Return (x, y) of the center of cell containing provided text 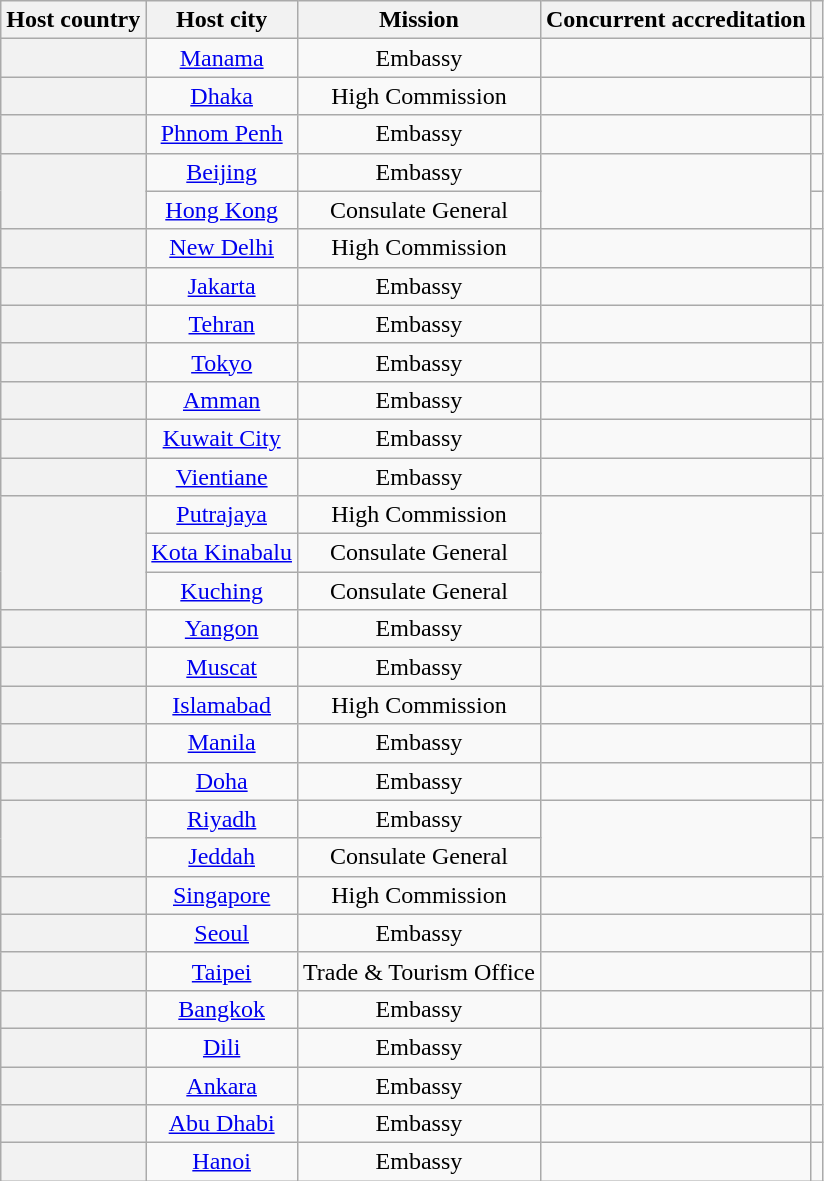
Kuching (222, 591)
Hanoi (222, 1162)
Concurrent accreditation (676, 20)
Kuwait City (222, 438)
Manila (222, 743)
Tehran (222, 324)
Muscat (222, 667)
Jakarta (222, 286)
Host city (222, 20)
Hong Kong (222, 210)
Abu Dhabi (222, 1124)
Doha (222, 781)
Dili (222, 1047)
Dhaka (222, 96)
Tokyo (222, 362)
Host country (74, 20)
Riyadh (222, 819)
Trade & Tourism Office (418, 971)
Yangon (222, 629)
Putrajaya (222, 515)
Vientiane (222, 477)
Mission (418, 20)
Kota Kinabalu (222, 553)
Amman (222, 400)
Beijing (222, 172)
Singapore (222, 895)
Phnom Penh (222, 134)
New Delhi (222, 248)
Jeddah (222, 857)
Taipei (222, 971)
Islamabad (222, 705)
Bangkok (222, 1009)
Manama (222, 58)
Ankara (222, 1085)
Seoul (222, 933)
